Provide the (x, y) coordinate of the cell's center where the given text is located.  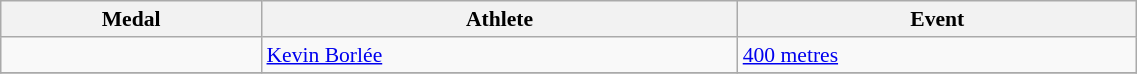
400 metres (938, 55)
Medal (132, 19)
Kevin Borlée (499, 55)
Event (938, 19)
Athlete (499, 19)
